Find where the given text appears and provide that cell's center as [X, Y] coordinate. 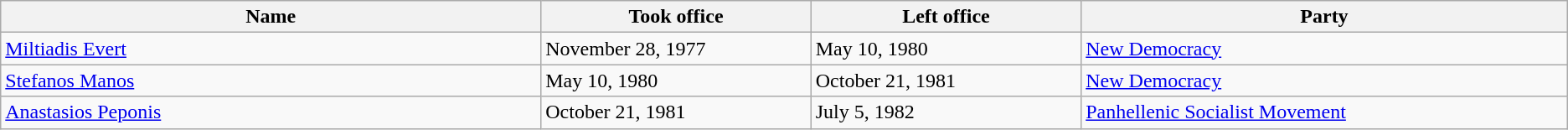
November 28, 1977 [676, 49]
July 5, 1982 [946, 112]
Panhellenic Socialist Movement [1325, 112]
Stefanos Manos [271, 81]
Anastasios Peponis [271, 112]
Left office [946, 17]
Miltiadis Evert [271, 49]
Name [271, 17]
Party [1325, 17]
Took office [676, 17]
